Provide the (x, y) coordinate of the cell's center where the given text is located.  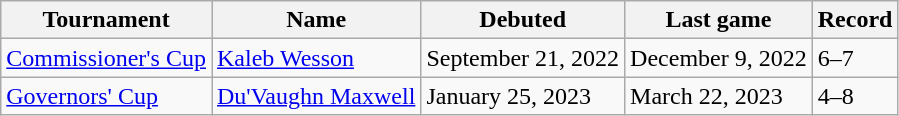
Kaleb Wesson (316, 58)
March 22, 2023 (719, 96)
Governors' Cup (106, 96)
Last game (719, 20)
December 9, 2022 (719, 58)
January 25, 2023 (523, 96)
6–7 (855, 58)
Tournament (106, 20)
4–8 (855, 96)
Name (316, 20)
Commissioner's Cup (106, 58)
September 21, 2022 (523, 58)
Debuted (523, 20)
Du'Vaughn Maxwell (316, 96)
Record (855, 20)
